Find where the given text appears and provide that cell's center as [x, y] coordinate. 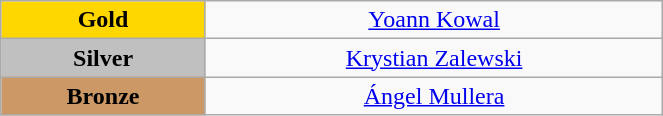
Gold [104, 20]
Krystian Zalewski [434, 58]
Silver [104, 58]
Bronze [104, 96]
Ángel Mullera [434, 96]
Yoann Kowal [434, 20]
